Find where the given text appears and provide that cell's center as (x, y) coordinate. 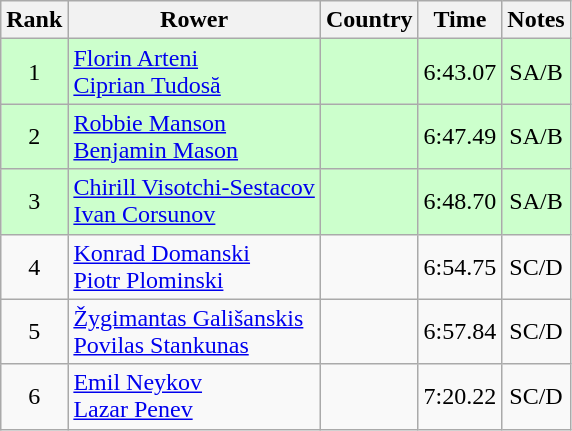
5 (34, 332)
6:47.49 (460, 136)
Notes (536, 20)
6 (34, 396)
1 (34, 72)
Emil NeykovLazar Penev (194, 396)
Time (460, 20)
3 (34, 202)
4 (34, 266)
6:48.70 (460, 202)
Chirill Visotchi-SestacovIvan Corsunov (194, 202)
Rower (194, 20)
7:20.22 (460, 396)
Robbie MansonBenjamin Mason (194, 136)
Country (369, 20)
Konrad DomanskiPiotr Plominski (194, 266)
6:54.75 (460, 266)
6:57.84 (460, 332)
2 (34, 136)
6:43.07 (460, 72)
Žygimantas GališanskisPovilas Stankunas (194, 332)
Rank (34, 20)
Florin ArteniCiprian Tudosă (194, 72)
